Find where the given text appears and provide that cell's center as (X, Y) coordinate. 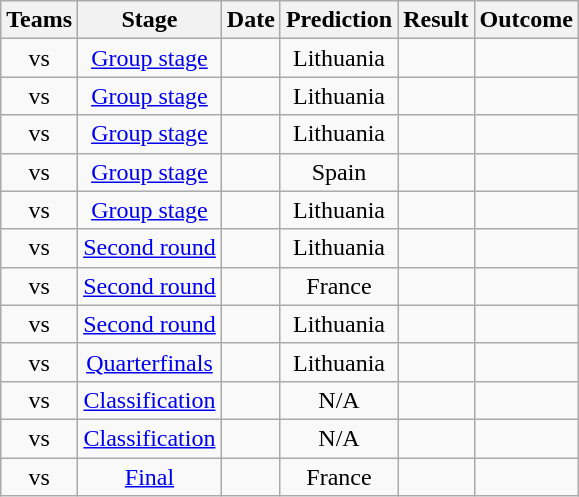
Outcome (526, 20)
Quarterfinals (150, 362)
Final (150, 477)
Date (250, 20)
Teams (40, 20)
Prediction (338, 20)
Result (436, 20)
Stage (150, 20)
Spain (338, 172)
